Return (x, y) of the center of cell containing provided text 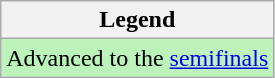
Advanced to the semifinals (138, 58)
Legend (138, 20)
